Determine the (x, y) coordinate at the center of the cell enclosing the given text.  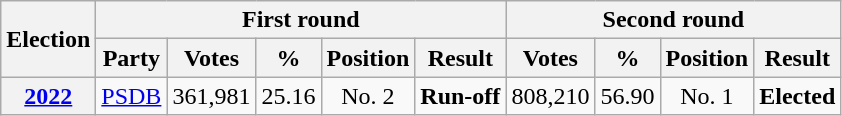
Election (48, 39)
First round (301, 20)
Party (132, 58)
No. 1 (707, 96)
56.90 (628, 96)
Elected (798, 96)
No. 2 (368, 96)
2022 (48, 96)
PSDB (132, 96)
Run-off (460, 96)
Second round (674, 20)
361,981 (212, 96)
808,210 (550, 96)
25.16 (288, 96)
